Return (X, Y) of the center of cell containing provided text 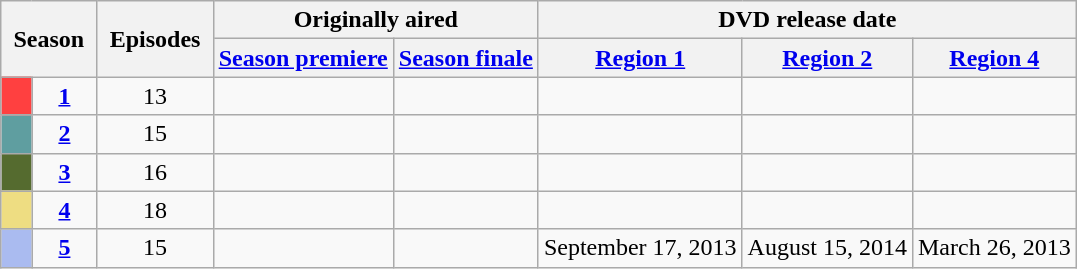
3 (64, 172)
DVD release date (807, 20)
August 15, 2014 (827, 248)
Season finale (466, 58)
18 (155, 210)
13 (155, 96)
Region 4 (994, 58)
Season (49, 39)
Episodes (155, 39)
1 (64, 96)
Season premiere (303, 58)
March 26, 2013 (994, 248)
5 (64, 248)
16 (155, 172)
Originally aired (376, 20)
2 (64, 134)
September 17, 2013 (640, 248)
Region 1 (640, 58)
Region 2 (827, 58)
4 (64, 210)
